Pinpoint the cell where the given text exists, returning its [X, Y] midpoint coordinate. 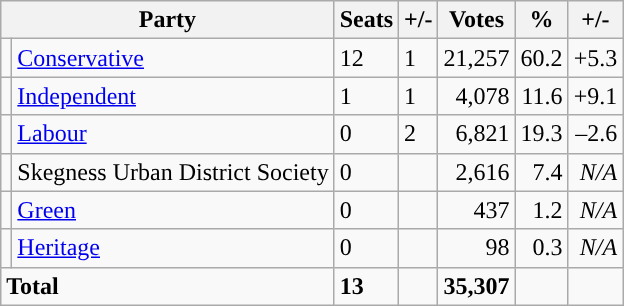
+5.3 [596, 58]
Labour [173, 134]
Total [168, 286]
60.2 [542, 58]
Independent [173, 96]
19.3 [542, 134]
437 [476, 210]
Heritage [173, 248]
35,307 [476, 286]
Conservative [173, 58]
21,257 [476, 58]
4,078 [476, 96]
0.3 [542, 248]
13 [366, 286]
12 [366, 58]
2 [418, 134]
Green [173, 210]
Skegness Urban District Society [173, 172]
6,821 [476, 134]
Party [168, 20]
Votes [476, 20]
7.4 [542, 172]
% [542, 20]
98 [476, 248]
11.6 [542, 96]
2,616 [476, 172]
1.2 [542, 210]
–2.6 [596, 134]
Seats [366, 20]
+9.1 [596, 96]
